From the cell containing the given text, extract its center point as (x, y) coordinate. 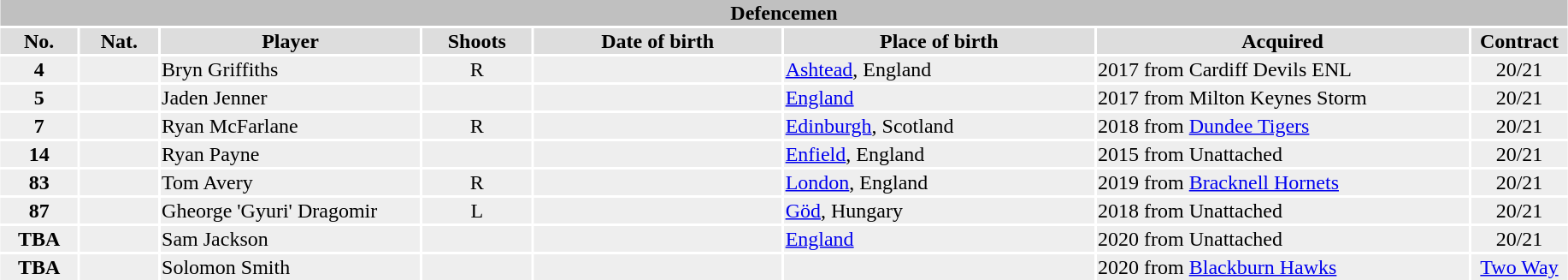
Göd, Hungary (939, 211)
2020 from Unattached (1282, 239)
Gheorge 'Gyuri' Dragomir (291, 211)
London, England (939, 182)
Contract (1518, 41)
Shoots (477, 41)
Defencemen (783, 13)
4 (39, 69)
Bryn Griffiths (291, 69)
2017 from Milton Keynes Storm (1282, 98)
Edinburgh, Scotland (939, 126)
Date of birth (657, 41)
Nat. (120, 41)
2019 from Bracknell Hornets (1282, 182)
7 (39, 126)
Ryan Payne (291, 154)
No. (39, 41)
Ryan McFarlane (291, 126)
2020 from Blackburn Hawks (1282, 267)
83 (39, 182)
Place of birth (939, 41)
14 (39, 154)
Ashtead, England (939, 69)
87 (39, 211)
2018 from Dundee Tigers (1282, 126)
Solomon Smith (291, 267)
Sam Jackson (291, 239)
Jaden Jenner (291, 98)
Acquired (1282, 41)
Two Way (1518, 267)
L (477, 211)
2015 from Unattached (1282, 154)
Player (291, 41)
2018 from Unattached (1282, 211)
5 (39, 98)
Enfield, England (939, 154)
Tom Avery (291, 182)
2017 from Cardiff Devils ENL (1282, 69)
